Find where the given text appears and provide that cell's center as [x, y] coordinate. 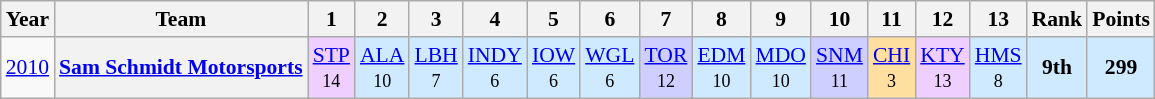
IOW6 [554, 68]
3 [436, 19]
CHI3 [892, 68]
5 [554, 19]
ALA10 [382, 68]
12 [942, 19]
10 [840, 19]
Rank [1058, 19]
9 [780, 19]
2010 [28, 68]
11 [892, 19]
Year [28, 19]
TOR12 [666, 68]
Team [181, 19]
13 [998, 19]
INDY6 [495, 68]
LBH7 [436, 68]
Sam Schmidt Motorsports [181, 68]
KTY13 [942, 68]
7 [666, 19]
STP14 [332, 68]
6 [610, 19]
MDO10 [780, 68]
SNM11 [840, 68]
4 [495, 19]
8 [721, 19]
299 [1121, 68]
Points [1121, 19]
EDM10 [721, 68]
1 [332, 19]
2 [382, 19]
9th [1058, 68]
HMS8 [998, 68]
WGL6 [610, 68]
